Detect which cell encompasses the target text, then output its [x, y] center coordinate. 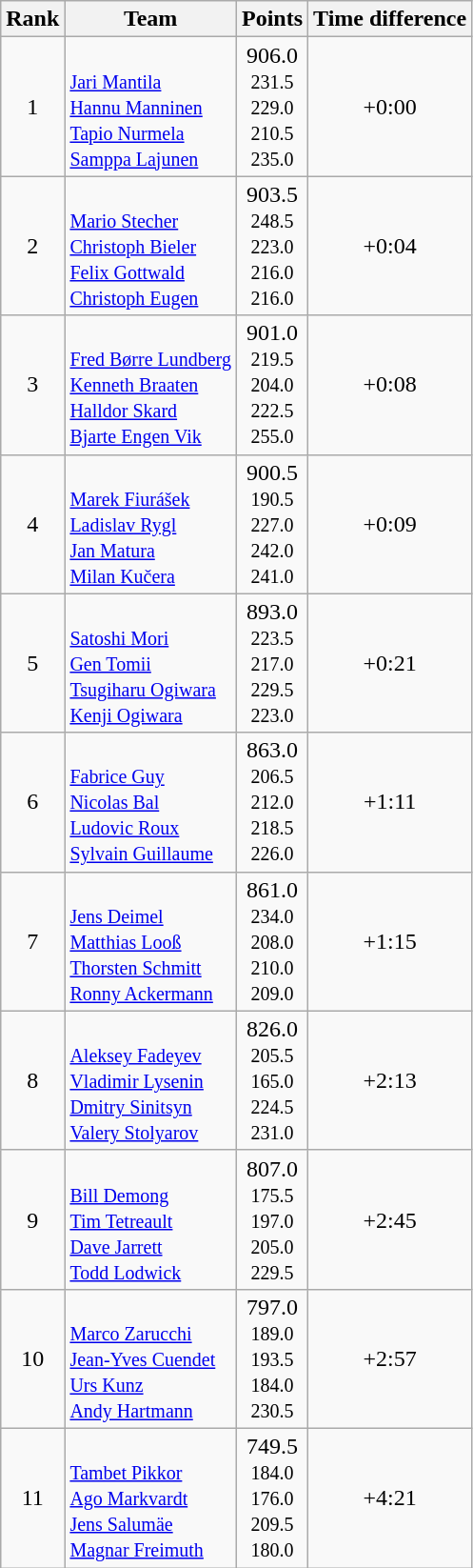
Rank [32, 19]
Aleksey Fadeyev Vladimir Lysenin Dmitry Sinitsyn Valery Stolyarov [150, 1080]
863.0 206.5 212.0 218.5 226.0 [272, 802]
+2:13 [390, 1080]
893.0 223.5 217.0 229.5 223.0 [272, 663]
807.0 175.5 197.0 205.0 229.5 [272, 1219]
Tambet Pikkor Ago Markvardt Jens Salumäe Magnar Freimuth [150, 1498]
901.0 219.5 204.0 222.5 255.0 [272, 385]
826.0 205.5 165.0 224.5 231.0 [272, 1080]
2 [32, 246]
Marek Fiurášek Ladislav Rygl Jan Matura Milan Kučera [150, 524]
+1:11 [390, 802]
906.0 231.5 229.0 210.5 235.0 [272, 107]
Points [272, 19]
Time difference [390, 19]
10 [32, 1358]
Mario Stecher Christoph Bieler Felix Gottwald Christoph Eugen [150, 246]
+2:45 [390, 1219]
797.0 189.0 193.5 184.0 230.5 [272, 1358]
7 [32, 941]
4 [32, 524]
Fabrice Guy Nicolas Bal Ludovic Roux Sylvain Guillaume [150, 802]
Satoshi Mori Gen Tomii Tsugiharu Ogiwara Kenji Ogiwara [150, 663]
903.5 248.5 223.0 216.0 216.0 [272, 246]
Team [150, 19]
Fred Børre Lundberg Kenneth Braaten Halldor Skard Bjarte Engen Vik [150, 385]
+0:09 [390, 524]
Jari Mantila Hannu Manninen Tapio Nurmela Samppa Lajunen [150, 107]
+0:21 [390, 663]
+4:21 [390, 1498]
749.5 184.0 176.0 209.5 180.0 [272, 1498]
1 [32, 107]
Jens Deimel Matthias Looß Thorsten Schmitt Ronny Ackermann [150, 941]
9 [32, 1219]
900.5 190.5 227.0 242.0 241.0 [272, 524]
+0:04 [390, 246]
3 [32, 385]
8 [32, 1080]
+0:08 [390, 385]
861.0 234.0 208.0 210.0 209.0 [272, 941]
+0:00 [390, 107]
11 [32, 1498]
Marco Zarucchi Jean-Yves Cuendet Urs Kunz Andy Hartmann [150, 1358]
+1:15 [390, 941]
6 [32, 802]
5 [32, 663]
+2:57 [390, 1358]
Bill Demong Tim Tetreault Dave Jarrett Todd Lodwick [150, 1219]
